Output the [X, Y] coordinate of the center of the cell containing the given text.  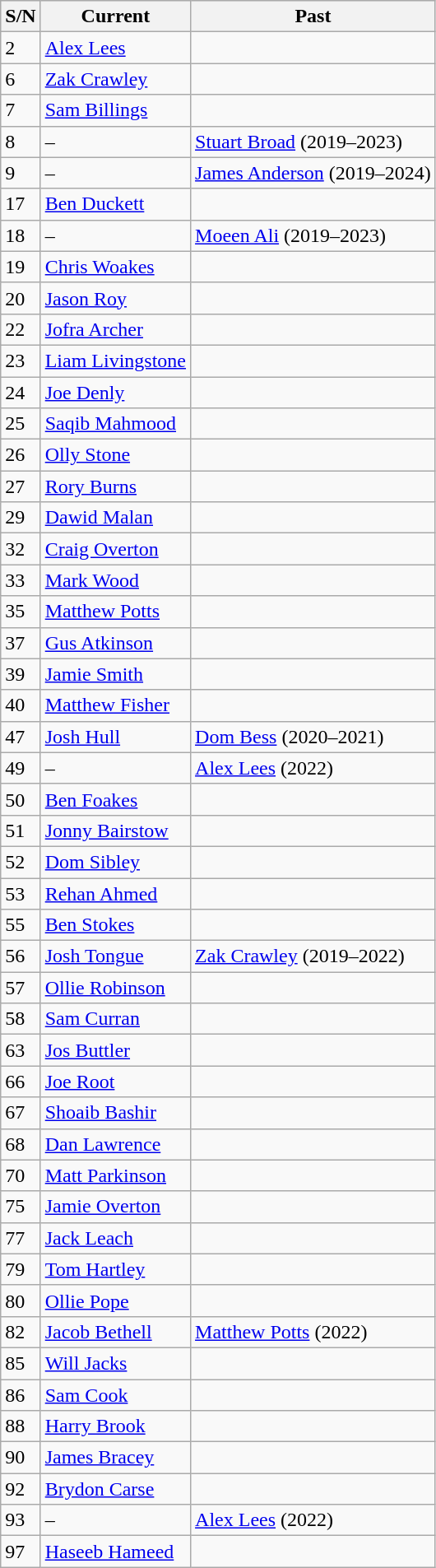
56 [21, 956]
35 [21, 612]
Harry Brook [115, 1426]
Ben Foakes [115, 799]
26 [21, 455]
Matthew Potts (2022) [313, 1332]
Haseeb Hameed [115, 1552]
James Anderson (2019–2024) [313, 173]
67 [21, 1113]
Rehan Ahmed [115, 893]
Ben Duckett [115, 204]
97 [21, 1552]
Will Jacks [115, 1363]
20 [21, 298]
23 [21, 361]
Matthew Fisher [115, 705]
Jason Roy [115, 298]
Jack Leach [115, 1238]
Tom Hartley [115, 1269]
7 [21, 110]
77 [21, 1238]
Sam Cook [115, 1395]
Josh Hull [115, 737]
39 [21, 674]
33 [21, 580]
22 [21, 329]
Ollie Pope [115, 1300]
17 [21, 204]
Brydon Carse [115, 1489]
18 [21, 235]
57 [21, 988]
Stuart Broad (2019–2023) [313, 142]
Zak Crawley [115, 79]
9 [21, 173]
Jos Buttler [115, 1050]
Jacob Bethell [115, 1332]
66 [21, 1082]
49 [21, 768]
63 [21, 1050]
Alex Lees [115, 48]
19 [21, 267]
90 [21, 1458]
79 [21, 1269]
Sam Billings [115, 110]
88 [21, 1426]
58 [21, 1019]
32 [21, 549]
37 [21, 643]
Moeen Ali (2019–2023) [313, 235]
93 [21, 1520]
Dom Sibley [115, 862]
2 [21, 48]
80 [21, 1300]
James Bracey [115, 1458]
Ben Stokes [115, 925]
70 [21, 1175]
Current [115, 16]
Jamie Smith [115, 674]
51 [21, 831]
Gus Atkinson [115, 643]
S/N [21, 16]
40 [21, 705]
92 [21, 1489]
Joe Root [115, 1082]
Liam Livingstone [115, 361]
Zak Crawley (2019–2022) [313, 956]
68 [21, 1144]
Dom Bess (2020–2021) [313, 737]
Jofra Archer [115, 329]
Matt Parkinson [115, 1175]
Ollie Robinson [115, 988]
Jamie Overton [115, 1207]
Dawid Malan [115, 518]
Craig Overton [115, 549]
Past [313, 16]
53 [21, 893]
24 [21, 393]
27 [21, 486]
8 [21, 142]
Saqib Mahmood [115, 424]
Matthew Potts [115, 612]
82 [21, 1332]
55 [21, 925]
75 [21, 1207]
Chris Woakes [115, 267]
Shoaib Bashir [115, 1113]
Olly Stone [115, 455]
Josh Tongue [115, 956]
86 [21, 1395]
Sam Curran [115, 1019]
29 [21, 518]
Joe Denly [115, 393]
47 [21, 737]
25 [21, 424]
85 [21, 1363]
50 [21, 799]
6 [21, 79]
Jonny Bairstow [115, 831]
Mark Wood [115, 580]
Dan Lawrence [115, 1144]
Rory Burns [115, 486]
52 [21, 862]
